Detect which cell encompasses the target text, then output its (x, y) center coordinate. 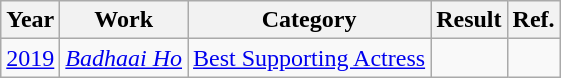
Category (310, 20)
Result (469, 20)
Best Supporting Actress (310, 58)
Year (30, 20)
2019 (30, 58)
Badhaai Ho (124, 58)
Ref. (534, 20)
Work (124, 20)
